From the cell containing the given text, extract its center point as (x, y) coordinate. 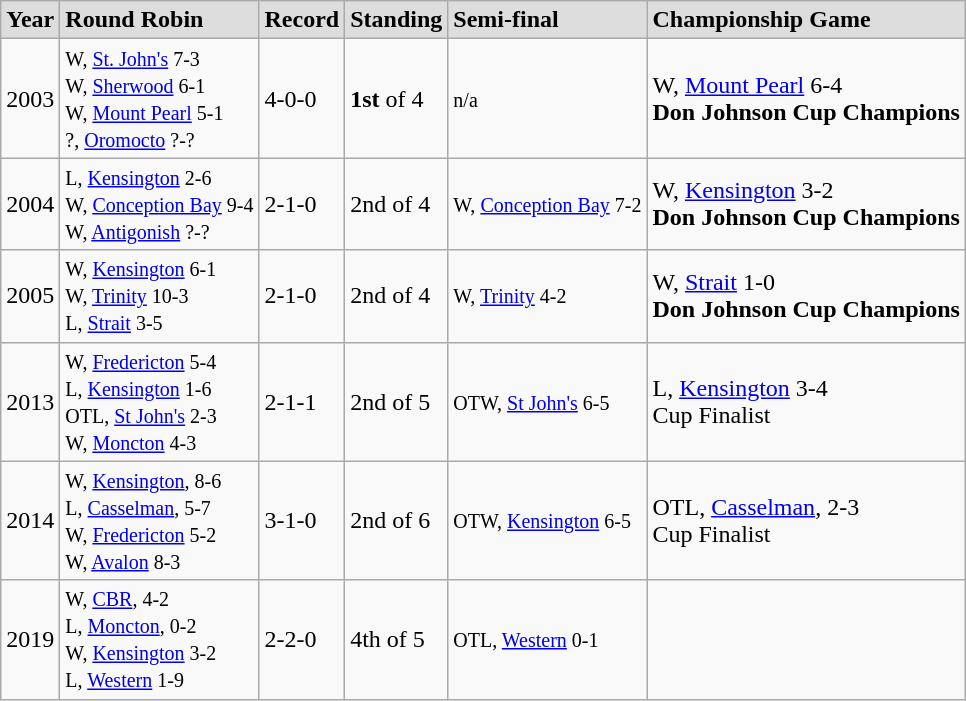
2019 (30, 640)
OTL, Western 0-1 (548, 640)
W, Fredericton 5-4L, Kensington 1-6OTL, St John's 2-3W, Moncton 4-3 (160, 402)
W, Mount Pearl 6-4Don Johnson Cup Champions (806, 98)
4-0-0 (302, 98)
W, St. John's 7-3W, Sherwood 6-1W, Mount Pearl 5-1?, Oromocto ?-? (160, 98)
n/a (548, 98)
OTW, St John's 6-5 (548, 402)
W, Kensington 3-2Don Johnson Cup Champions (806, 204)
W, Strait 1-0Don Johnson Cup Champions (806, 296)
2005 (30, 296)
2nd of 6 (396, 520)
2013 (30, 402)
2nd of 5 (396, 402)
Record (302, 20)
4th of 5 (396, 640)
3-1-0 (302, 520)
2003 (30, 98)
2004 (30, 204)
W, Kensington, 8-6L, Casselman, 5-7W, Fredericton 5-2W, Avalon 8-3 (160, 520)
W, Kensington 6-1W, Trinity 10-3L, Strait 3-5 (160, 296)
OTL, Casselman, 2-3Cup Finalist (806, 520)
2-2-0 (302, 640)
W, Conception Bay 7-2 (548, 204)
Semi-final (548, 20)
2-1-1 (302, 402)
Year (30, 20)
W, Trinity 4-2 (548, 296)
W, CBR, 4-2L, Moncton, 0-2W, Kensington 3-2L, Western 1-9 (160, 640)
Standing (396, 20)
2014 (30, 520)
L, Kensington 3-4Cup Finalist (806, 402)
OTW, Kensington 6-5 (548, 520)
Championship Game (806, 20)
L, Kensington 2-6W, Conception Bay 9-4W, Antigonish ?-? (160, 204)
1st of 4 (396, 98)
Round Robin (160, 20)
